Return the (x, y) coordinate for the center point of the cell that contains the specified text.  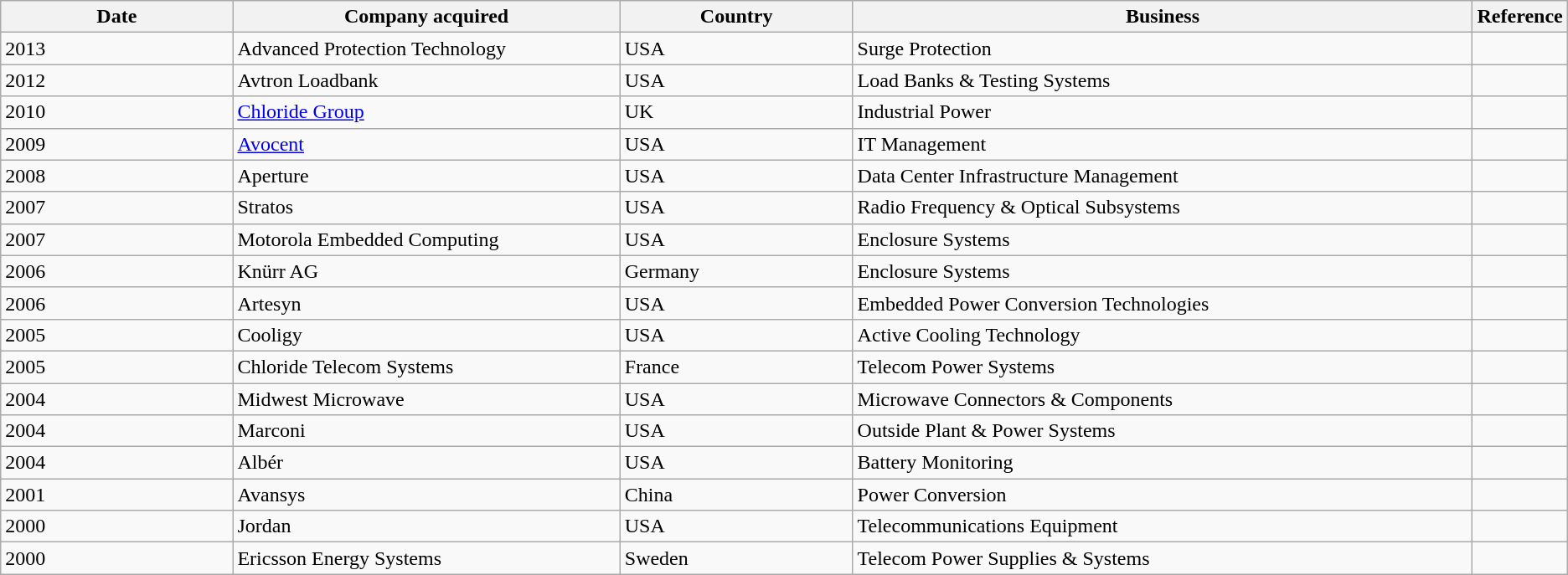
UK (736, 112)
2013 (117, 49)
Advanced Protection Technology (426, 49)
Reference (1519, 17)
Albér (426, 463)
2008 (117, 176)
Knürr AG (426, 271)
Industrial Power (1163, 112)
Avansys (426, 495)
Surge Protection (1163, 49)
Telecommunications Equipment (1163, 526)
2009 (117, 144)
Chloride Telecom Systems (426, 367)
Data Center Infrastructure Management (1163, 176)
Jordan (426, 526)
2010 (117, 112)
Load Banks & Testing Systems (1163, 80)
Ericsson Energy Systems (426, 558)
Midwest Microwave (426, 399)
2012 (117, 80)
Power Conversion (1163, 495)
Country (736, 17)
Outside Plant & Power Systems (1163, 431)
Marconi (426, 431)
IT Management (1163, 144)
Battery Monitoring (1163, 463)
Business (1163, 17)
Company acquired (426, 17)
Germany (736, 271)
2001 (117, 495)
Stratos (426, 208)
Active Cooling Technology (1163, 335)
Cooligy (426, 335)
France (736, 367)
China (736, 495)
Microwave Connectors & Components (1163, 399)
Radio Frequency & Optical Subsystems (1163, 208)
Sweden (736, 558)
Telecom Power Systems (1163, 367)
Avtron Loadbank (426, 80)
Date (117, 17)
Avocent (426, 144)
Artesyn (426, 303)
Embedded Power Conversion Technologies (1163, 303)
Aperture (426, 176)
Telecom Power Supplies & Systems (1163, 558)
Motorola Embedded Computing (426, 239)
Chloride Group (426, 112)
